Pinpoint the cell where the given text exists, returning its (x, y) midpoint coordinate. 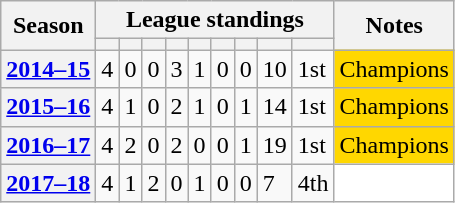
2016–17 (48, 145)
Season (48, 26)
Notes (394, 26)
7 (274, 183)
2015–16 (48, 107)
14 (274, 107)
2017–18 (48, 183)
10 (274, 69)
4th (313, 183)
19 (274, 145)
League standings (215, 20)
3 (176, 69)
2014–15 (48, 69)
